Scan for the cell matching the given text and deliver its (x, y) coordinate at center. 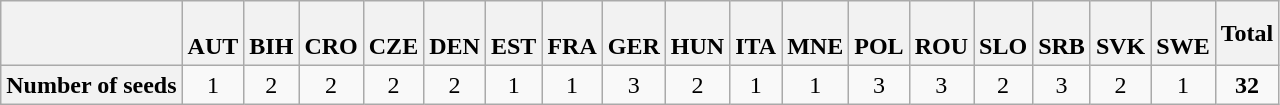
Number of seeds (92, 85)
DEN (455, 34)
BIH (272, 34)
POL (879, 34)
AUT (213, 34)
MNE (816, 34)
SRB (1062, 34)
EST (513, 34)
SWE (1183, 34)
FRA (572, 34)
SLO (1004, 34)
GER (634, 34)
HUN (697, 34)
CRO (331, 34)
Total (1247, 34)
ITA (756, 34)
32 (1247, 85)
CZE (393, 34)
SVK (1120, 34)
ROU (941, 34)
